Search for the cell housing the specified text and yield its [x, y] center coordinate. 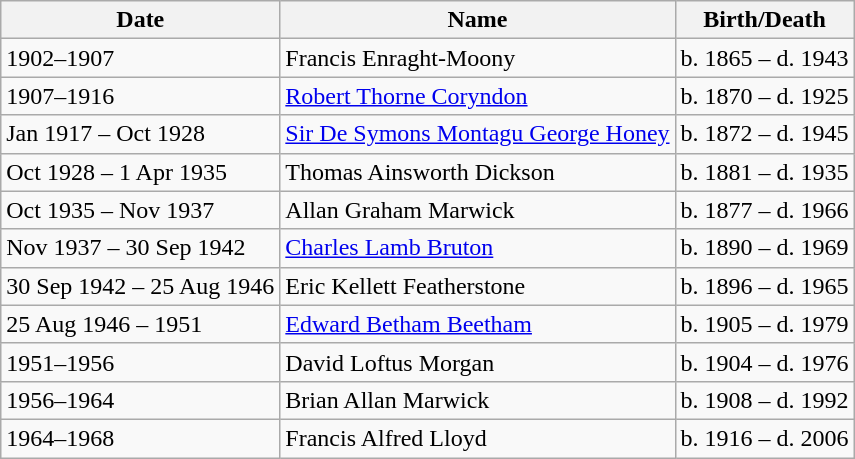
b. 1908 – d. 1992 [764, 400]
Francis Enraght-Moony [478, 58]
Brian Allan Marwick [478, 400]
b. 1881 – d. 1935 [764, 172]
Charles Lamb Bruton [478, 248]
Francis Alfred Lloyd [478, 438]
b. 1904 – d. 1976 [764, 362]
b. 1872 – d. 1945 [764, 134]
Allan Graham Marwick [478, 210]
30 Sep 1942 – 25 Aug 1946 [140, 286]
Thomas Ainsworth Dickson [478, 172]
Name [478, 20]
Jan 1917 – Oct 1928 [140, 134]
David Loftus Morgan [478, 362]
Birth/Death [764, 20]
1951–1956 [140, 362]
b. 1877 – d. 1966 [764, 210]
b. 1870 – d. 1925 [764, 96]
Oct 1935 – Nov 1937 [140, 210]
1902–1907 [140, 58]
Date [140, 20]
1907–1916 [140, 96]
Eric Kellett Featherstone [478, 286]
Nov 1937 – 30 Sep 1942 [140, 248]
b. 1890 – d. 1969 [764, 248]
Oct 1928 – 1 Apr 1935 [140, 172]
Robert Thorne Coryndon [478, 96]
1964–1968 [140, 438]
1956–1964 [140, 400]
b. 1905 – d. 1979 [764, 324]
Sir De Symons Montagu George Honey [478, 134]
b. 1865 – d. 1943 [764, 58]
25 Aug 1946 – 1951 [140, 324]
b. 1916 – d. 2006 [764, 438]
Edward Betham Beetham [478, 324]
b. 1896 – d. 1965 [764, 286]
